Locate the cell with the specified text and output its (x, y) center coordinate. 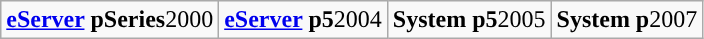
System p2007 (627, 20)
System p52005 (469, 20)
eServer p52004 (304, 20)
eServer pSeries2000 (110, 20)
